Locate the cell with the specified text and output its (x, y) center coordinate. 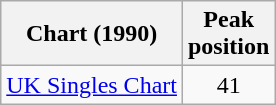
Chart (1990) (92, 34)
Peakposition (228, 34)
UK Singles Chart (92, 85)
41 (228, 85)
